Determine the (X, Y) coordinate at the center of the cell enclosing the given text.  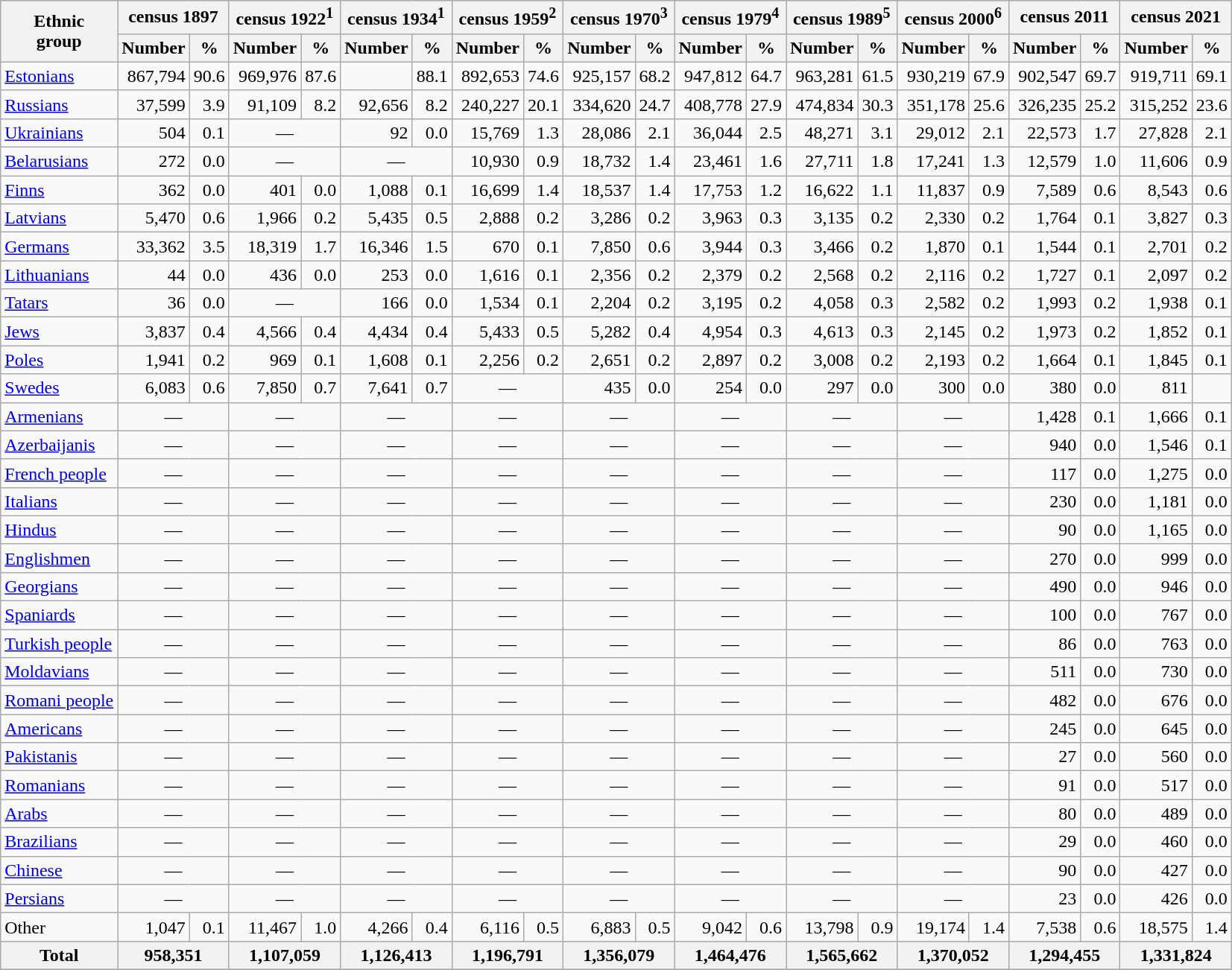
68.2 (654, 76)
517 (1156, 785)
Chinese (60, 870)
92 (376, 133)
Latvians (60, 218)
230 (1044, 501)
27.9 (766, 104)
Brazilians (60, 842)
census 19592 (507, 18)
61.5 (878, 76)
6,116 (487, 927)
1,845 (1156, 360)
1,294,455 (1064, 955)
3,827 (1156, 218)
2,888 (487, 218)
7,589 (1044, 190)
3,195 (710, 303)
Romanians (60, 785)
23 (1044, 898)
1,356,079 (619, 955)
1,966 (265, 218)
2,897 (710, 360)
25.2 (1100, 104)
1,546 (1156, 445)
3.1 (878, 133)
426 (1156, 898)
645 (1156, 729)
census 20006 (953, 18)
2,701 (1156, 247)
1,565,662 (842, 955)
4,058 (822, 303)
676 (1156, 700)
30.3 (878, 104)
940 (1044, 445)
3.9 (209, 104)
37,599 (154, 104)
10,930 (487, 162)
census 2011 (1064, 18)
Hindus (60, 530)
867,794 (154, 76)
12,579 (1044, 162)
1,464,476 (730, 955)
1,664 (1044, 360)
92,656 (376, 104)
27,711 (822, 162)
44 (154, 275)
Arabs (60, 814)
958,351 (173, 955)
1,331,824 (1176, 955)
5,282 (599, 332)
90.6 (209, 76)
1,534 (487, 303)
1,941 (154, 360)
767 (1156, 615)
Persians (60, 898)
Turkish people (60, 644)
Poles (60, 360)
1,181 (1156, 501)
474,834 (822, 104)
460 (1156, 842)
4,566 (265, 332)
730 (1156, 672)
6,883 (599, 927)
1,852 (1156, 332)
1,165 (1156, 530)
5,433 (487, 332)
Romani people (60, 700)
7,641 (376, 388)
930,219 (933, 76)
74.6 (544, 76)
1,608 (376, 360)
504 (154, 133)
11,467 (265, 927)
1,973 (1044, 332)
4,434 (376, 332)
25.6 (988, 104)
Azerbaijanis (60, 445)
11,837 (933, 190)
Englishmen (60, 558)
1,938 (1156, 303)
11,606 (1156, 162)
380 (1044, 388)
1.1 (878, 190)
999 (1156, 558)
Total (60, 955)
3,008 (822, 360)
18,537 (599, 190)
Armenians (60, 416)
Lithuanians (60, 275)
1.5 (432, 247)
435 (599, 388)
3,837 (154, 332)
2,116 (933, 275)
Ethnicgroup (60, 31)
3,135 (822, 218)
1,616 (487, 275)
2,651 (599, 360)
2,145 (933, 332)
census 19341 (397, 18)
2,568 (822, 275)
27,828 (1156, 133)
16,346 (376, 247)
326,235 (1044, 104)
963,281 (822, 76)
1,993 (1044, 303)
87.6 (320, 76)
28,086 (599, 133)
24.7 (654, 104)
Finns (60, 190)
811 (1156, 388)
2,193 (933, 360)
670 (487, 247)
Tatars (60, 303)
1,727 (1044, 275)
5,435 (376, 218)
117 (1044, 473)
88.1 (432, 76)
23.6 (1212, 104)
91,109 (265, 104)
925,157 (599, 76)
892,653 (487, 76)
69.7 (1100, 76)
1,428 (1044, 416)
Ukrainians (60, 133)
1,870 (933, 247)
Germans (60, 247)
13,798 (822, 927)
1,196,791 (507, 955)
947,812 (710, 76)
2,097 (1156, 275)
census 19895 (842, 18)
20.1 (544, 104)
French people (60, 473)
9,042 (710, 927)
1,275 (1156, 473)
1,544 (1044, 247)
69.1 (1212, 76)
29,012 (933, 133)
100 (1044, 615)
91 (1044, 785)
3.5 (209, 247)
Other (60, 927)
17,241 (933, 162)
1,666 (1156, 416)
401 (265, 190)
272 (154, 162)
166 (376, 303)
1,126,413 (397, 955)
3,466 (822, 247)
969 (265, 360)
23,461 (710, 162)
1,107,059 (285, 955)
5,470 (154, 218)
18,319 (265, 247)
270 (1044, 558)
Americans (60, 729)
67.9 (988, 76)
Russians (60, 104)
Spaniards (60, 615)
763 (1156, 644)
18,575 (1156, 927)
Italians (60, 501)
351,178 (933, 104)
245 (1044, 729)
2,356 (599, 275)
16,622 (822, 190)
19,174 (933, 927)
36,044 (710, 133)
315,252 (1156, 104)
1.6 (766, 162)
2,330 (933, 218)
919,711 (1156, 76)
1,764 (1044, 218)
census 19794 (730, 18)
3,944 (710, 247)
Estonians (60, 76)
362 (154, 190)
Georgians (60, 586)
240,227 (487, 104)
4,613 (822, 332)
2,582 (933, 303)
490 (1044, 586)
408,778 (710, 104)
Swedes (60, 388)
36 (154, 303)
8,543 (1156, 190)
7,538 (1044, 927)
1.2 (766, 190)
29 (1044, 842)
15,769 (487, 133)
489 (1156, 814)
511 (1044, 672)
Jews (60, 332)
6,083 (154, 388)
2,379 (710, 275)
2,204 (599, 303)
33,362 (154, 247)
4,954 (710, 332)
2.5 (766, 133)
334,620 (599, 104)
969,976 (265, 76)
Pakistanis (60, 757)
1,047 (154, 927)
86 (1044, 644)
census 19703 (619, 18)
482 (1044, 700)
3,286 (599, 218)
300 (933, 388)
16,699 (487, 190)
946 (1156, 586)
3,963 (710, 218)
2,256 (487, 360)
48,271 (822, 133)
80 (1044, 814)
297 (822, 388)
1,088 (376, 190)
1,370,052 (953, 955)
census 2021 (1176, 18)
27 (1044, 757)
436 (265, 275)
560 (1156, 757)
17,753 (710, 190)
4,266 (376, 927)
census 19221 (285, 18)
census 1897 (173, 18)
902,547 (1044, 76)
Moldavians (60, 672)
Belarusians (60, 162)
254 (710, 388)
64.7 (766, 76)
253 (376, 275)
22,573 (1044, 133)
427 (1156, 870)
18,732 (599, 162)
1.8 (878, 162)
